Output the (x, y) coordinate of the center of the cell containing the given text.  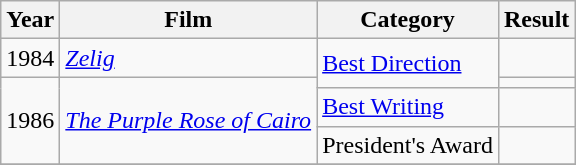
1986 (30, 120)
Best Writing (408, 107)
1984 (30, 58)
Category (408, 20)
Year (30, 20)
The Purple Rose of Cairo (188, 120)
Best Direction (408, 64)
Result (536, 20)
Film (188, 20)
Zelig (188, 58)
President's Award (408, 145)
